Provide the [X, Y] coordinate of the cell's center where the given text is located.  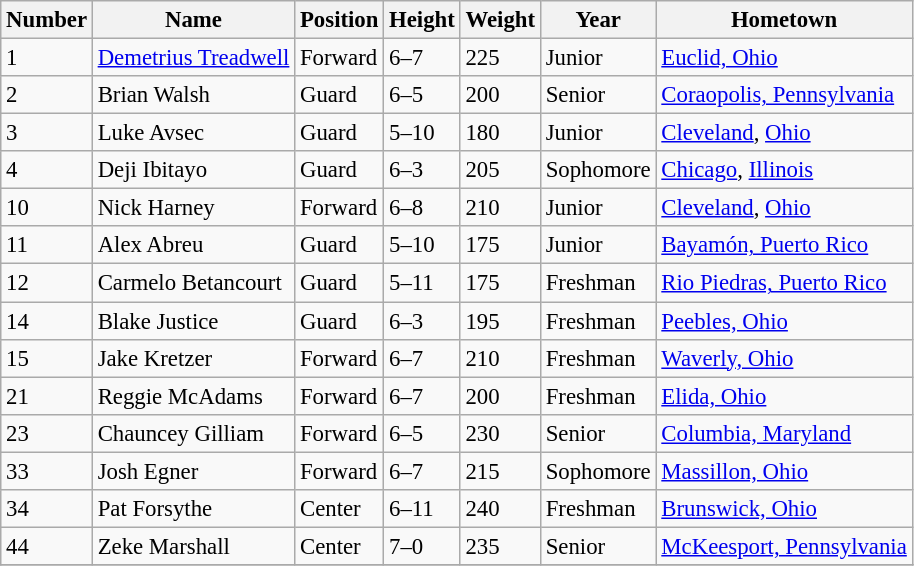
21 [47, 396]
Zeke Marshall [193, 546]
Demetrius Treadwell [193, 58]
11 [47, 245]
Brunswick, Ohio [784, 509]
Chauncey Gilliam [193, 433]
14 [47, 321]
McKeesport, Pennsylvania [784, 546]
6–11 [422, 509]
Reggie McAdams [193, 396]
7–0 [422, 546]
Rio Piedras, Puerto Rico [784, 283]
10 [47, 208]
Year [598, 20]
2 [47, 95]
Josh Egner [193, 471]
Columbia, Maryland [784, 433]
Position [340, 20]
Peebles, Ohio [784, 321]
Carmelo Betancourt [193, 283]
Weight [500, 20]
44 [47, 546]
23 [47, 433]
235 [500, 546]
Brian Walsh [193, 95]
Alex Abreu [193, 245]
180 [500, 133]
5–11 [422, 283]
Height [422, 20]
15 [47, 358]
Luke Avsec [193, 133]
12 [47, 283]
Elida, Ohio [784, 396]
33 [47, 471]
Hometown [784, 20]
Waverly, Ohio [784, 358]
Bayamón, Puerto Rico [784, 245]
Coraopolis, Pennsylvania [784, 95]
Name [193, 20]
34 [47, 509]
240 [500, 509]
Number [47, 20]
4 [47, 170]
Euclid, Ohio [784, 58]
6–8 [422, 208]
Chicago, Illinois [784, 170]
205 [500, 170]
Blake Justice [193, 321]
Jake Kretzer [193, 358]
230 [500, 433]
3 [47, 133]
1 [47, 58]
Deji Ibitayo [193, 170]
225 [500, 58]
215 [500, 471]
Nick Harney [193, 208]
Pat Forsythe [193, 509]
Massillon, Ohio [784, 471]
195 [500, 321]
